Identify which cell holds the provided text, then report its [x, y] central coordinate. 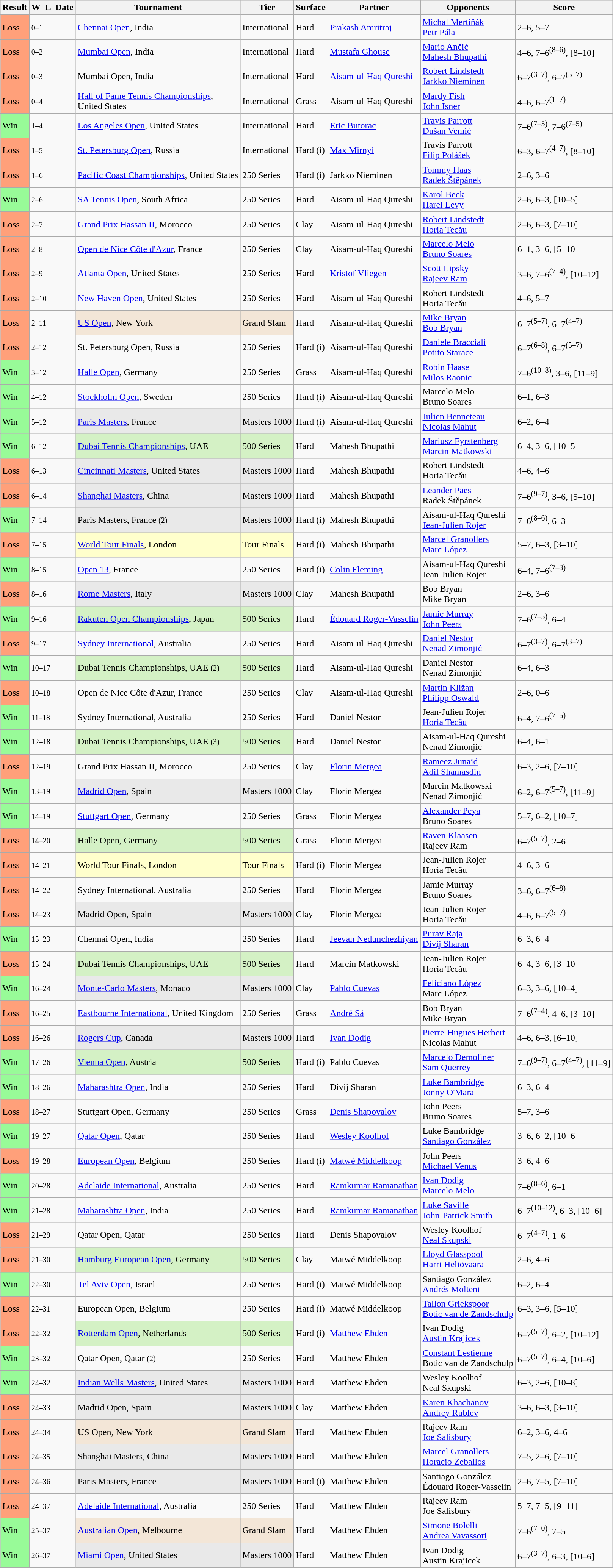
1–4 [41, 126]
Tournament [158, 8]
6–4, 3–6, [10–5] [564, 446]
5–7, 3–6 [564, 1112]
Mike Bryan Bob Bryan [468, 323]
Wesley Koolhof [374, 1137]
6–4, 7–6(7–3) [564, 569]
Surface [311, 8]
Jeevan Nedunchezhiyan [374, 939]
6–4, 7–6(7–5) [564, 718]
6–7(3–7), 6–7(5–7) [564, 77]
6–7(4–7), 1–6 [564, 1235]
Santiago González Andrés Molteni [468, 1284]
25–37 [41, 1530]
2–7 [41, 224]
8–15 [41, 569]
12–19 [41, 767]
Scott Lipsky Rajeev Ram [468, 274]
Michal Mertiňák Petr Pála [468, 27]
0–2 [41, 52]
1–6 [41, 175]
18–27 [41, 1112]
4–6, 6–7(1–7) [564, 101]
2–10 [41, 298]
Tommy Haas Radek Štěpánek [468, 175]
Australian Open, Melbourne [158, 1530]
3–6, 4–6 [564, 1161]
6–3, 6–7(4–7), [8–10] [564, 150]
Lloyd Glasspool Harri Heliövaara [468, 1259]
6–13 [41, 471]
9–17 [41, 643]
4–6, 3–6 [564, 865]
15–23 [41, 939]
Tel Aviv Open, Israel [158, 1284]
7–6(9–7), 3–6, [5–10] [564, 496]
1–5 [41, 150]
Result [15, 8]
14–21 [41, 865]
Jamie Murray Bruno Soares [468, 890]
7–6(7–5), 7–6(7–5) [564, 126]
6–7(3–7), 6–7(3–7) [564, 643]
Rotterdam Open, Netherlands [158, 1334]
6–3, 3–6, [10–4] [564, 988]
Hamburg European Open, Germany [158, 1259]
7–6(8–6), 6–3 [564, 520]
6–1, 3–6, [5–10] [564, 249]
Dubai Tennis Championships, UAE (3) [158, 742]
Robert Lindstedt Jarkko Nieminen [468, 77]
Mariusz Fyrstenberg Marcin Matkowski [468, 446]
Martin Kližan Philipp Oswald [468, 693]
2–6, 0–6 [564, 693]
Luke Saville John-Patrick Smith [468, 1210]
Mario Ančić Mahesh Bhupathi [468, 52]
Ivan Dodig [374, 1037]
Indian Wells Masters, United States [158, 1383]
Divij Sharan [374, 1087]
Monte-Carlo Masters, Monaco [158, 988]
Robin Haase Milos Raonic [468, 372]
3–6, 6–3, [3–10] [564, 1407]
Marcelo Demoliner Sam Querrey [468, 1062]
Stockholm Open, Sweden [158, 397]
Rameez Junaid Adil Shamasdin [468, 767]
Édouard Roger-Vasselin [374, 618]
Marcel Granollers Horacio Zeballos [468, 1456]
André Sá [374, 1013]
16–24 [41, 988]
6–4, 3–6, [3–10] [564, 964]
Marcin Matkowski Nenad Zimonjić [468, 791]
John Peers Bruno Soares [468, 1112]
Karol Beck Harel Levy [468, 199]
17–26 [41, 1062]
21–29 [41, 1235]
7–5, 2–6, [7–10] [564, 1456]
3–6, 7–6(7–4), [10–12] [564, 274]
Feliciano López Marc López [468, 988]
Jarkko Nieminen [374, 175]
4–6, 7–6(8–6), [8–10] [564, 52]
Dubai Tennis Championships, UAE (2) [158, 668]
14–23 [41, 915]
2–6, 6–3, [7–10] [564, 224]
Julien Benneteau Nicolas Mahut [468, 421]
New Haven Open, United States [158, 298]
6–14 [41, 496]
13–19 [41, 791]
Atlanta Open, United States [158, 274]
Aisam-ul-Haq Qureshi Nenad Zimonjić [468, 742]
6–4, 6–1 [564, 742]
22–30 [41, 1284]
John Peers Michael Venus [468, 1161]
19–27 [41, 1137]
14–22 [41, 890]
6–3, 2–6, [10–8] [564, 1383]
3–6, 6–2, [10–6] [564, 1137]
Eric Butorac [374, 126]
Qatar Open, Qatar (2) [158, 1358]
Opponents [468, 8]
6–7(5–7), 6–2, [10–12] [564, 1334]
Max Mirnyi [374, 150]
11–18 [41, 718]
2–6 [41, 199]
15–24 [41, 964]
7–6(9–7), 6–7(4–7), [11–9] [564, 1062]
Leander Paes Radek Štěpánek [468, 496]
2–12 [41, 348]
Cincinnati Masters, United States [158, 471]
4–6, 4–6 [564, 471]
2–9 [41, 274]
4–6, 6–3, [6–10] [564, 1037]
Rome Masters, Italy [158, 594]
SA Tennis Open, South Africa [158, 199]
4–6, 6–7(5–7) [564, 915]
5–12 [41, 421]
Tier [267, 8]
Partner [374, 8]
Karen Khachanov Andrey Rublev [468, 1407]
21–30 [41, 1259]
Rogers Cup, Canada [158, 1037]
7–6(7–4), 4–6, [3–10] [564, 1013]
Pierre-Hugues Herbert Nicolas Mahut [468, 1037]
Ivan Dodig Marcelo Melo [468, 1186]
20–28 [41, 1186]
Prakash Amritraj [374, 27]
18–26 [41, 1087]
6–12 [41, 446]
2–11 [41, 323]
6–7(10–12), 6–3, [10–6] [564, 1210]
7–6(7–0), 7–5 [564, 1530]
Jamie Murray John Peers [468, 618]
5–7, 6–3, [3–10] [564, 545]
Raven Klaasen Rajeev Ram [468, 840]
Kristof Vliegen [374, 274]
5–7, 6–2, [10–7] [564, 816]
Luke Bambridge Jonny O'Mara [468, 1087]
2–6, 4–6 [564, 1259]
Santiago González Édouard Roger-Vasselin [468, 1481]
0–1 [41, 27]
22–32 [41, 1334]
3–12 [41, 372]
0–4 [41, 101]
6–2, 6–7(5–7), [11–9] [564, 791]
24–33 [41, 1407]
10–17 [41, 668]
6–7(5–7), 6–7(4–7) [564, 323]
Marcin Matkowski [374, 964]
6–2, 3–6, 4–6 [564, 1432]
19–28 [41, 1161]
Luke Bambridge Santiago González [468, 1137]
14–19 [41, 816]
Rakuten Open Championships, Japan [158, 618]
21–28 [41, 1210]
9–16 [41, 618]
Marcel Granollers Marc López [468, 545]
7–6(7–5), 6–4 [564, 618]
2–6, 6–3, [10–5] [564, 199]
6–7(5–7), 6–4, [10–6] [564, 1358]
6–1, 6–3 [564, 397]
0–3 [41, 77]
24–34 [41, 1432]
23–32 [41, 1358]
Daniele Bracciali Potito Starace [468, 348]
14–20 [41, 840]
10–18 [41, 693]
Mustafa Ghouse [374, 52]
24–37 [41, 1506]
12–18 [41, 742]
24–32 [41, 1383]
W–L [41, 8]
16–26 [41, 1037]
5–7, 7–5, [9–11] [564, 1506]
Score [564, 8]
Tallon Griekspoor Botic van de Zandschulp [468, 1308]
7–6(8–6), 6–1 [564, 1186]
Purav Raja Divij Sharan [468, 939]
Hall of Fame Tennis Championships, United States [158, 101]
24–36 [41, 1481]
Pacific Coast Championships, United States [158, 175]
Paris Masters, France (2) [158, 520]
4–12 [41, 397]
Simone Bolelli Andrea Vavassori [468, 1530]
Open 13, France [158, 569]
6–7(3–7), 6–3, [10–6] [564, 1555]
6–3, 2–6, [7–10] [564, 767]
2–8 [41, 249]
Los Angeles Open, United States [158, 126]
2–6, 5–7 [564, 27]
16–25 [41, 1013]
7–6(10–8), 3–6, [11–9] [564, 372]
Travis Parrott Dušan Vemić [468, 126]
7–15 [41, 545]
Mardy Fish John Isner [468, 101]
3–6, 6–7(6–8) [564, 890]
2–6, 7–5, [7–10] [564, 1481]
Colin Fleming [374, 569]
22–31 [41, 1308]
Eastbourne International, United Kingdom [158, 1013]
24–35 [41, 1456]
7–14 [41, 520]
4–6, 5–7 [564, 298]
6–7(6–8), 6–7(5–7) [564, 348]
Vienna Open, Austria [158, 1062]
Miami Open, United States [158, 1555]
Date [64, 8]
26–37 [41, 1555]
6–3, 3–6, [5–10] [564, 1308]
Alexander Peya Bruno Soares [468, 816]
6–7(5–7), 2–6 [564, 840]
8–16 [41, 594]
Travis Parrott Filip Polášek [468, 150]
6–4, 6–3 [564, 668]
Constant Lestienne Botic van de Zandschulp [468, 1358]
